Search for the cell housing the specified text and yield its (x, y) center coordinate. 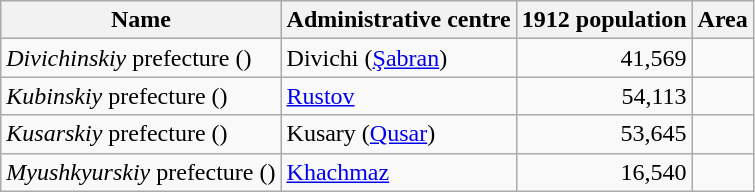
Divichinskiy prefecture () (141, 58)
Myushkyurskiy prefecture () (141, 172)
16,540 (604, 172)
54,113 (604, 96)
Name (141, 20)
Kusary (Qusar) (398, 134)
53,645 (604, 134)
Khachmaz (398, 172)
41,569 (604, 58)
Rustov (398, 96)
Administrative centre (398, 20)
Divichi (Şabran) (398, 58)
Kubinskiy prefecture () (141, 96)
Kusarskiy prefecture () (141, 134)
Area (722, 20)
1912 population (604, 20)
